Find where the given text appears and provide that cell's center as [x, y] coordinate. 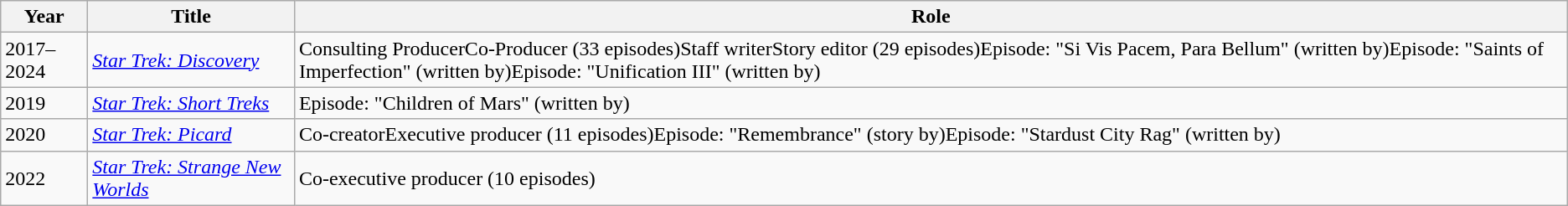
2022 [44, 178]
Title [191, 17]
2017–2024 [44, 60]
Star Trek: Picard [191, 135]
Role [931, 17]
Star Trek: Short Treks [191, 103]
Episode: "Children of Mars" (written by) [931, 103]
Co-executive producer (10 episodes) [931, 178]
Year [44, 17]
Star Trek: Strange New Worlds [191, 178]
2019 [44, 103]
2020 [44, 135]
Star Trek: Discovery [191, 60]
Co-creatorExecutive producer (11 episodes)Episode: "Remembrance" (story by)Episode: "Stardust City Rag" (written by) [931, 135]
